Return [X, Y] of the center of cell containing provided text 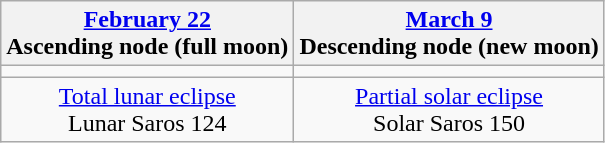
Total lunar eclipseLunar Saros 124 [148, 110]
February 22Ascending node (full moon) [148, 34]
Partial solar eclipseSolar Saros 150 [449, 110]
March 9Descending node (new moon) [449, 34]
